Determine the (x, y) coordinate at the center of the cell enclosing the given text.  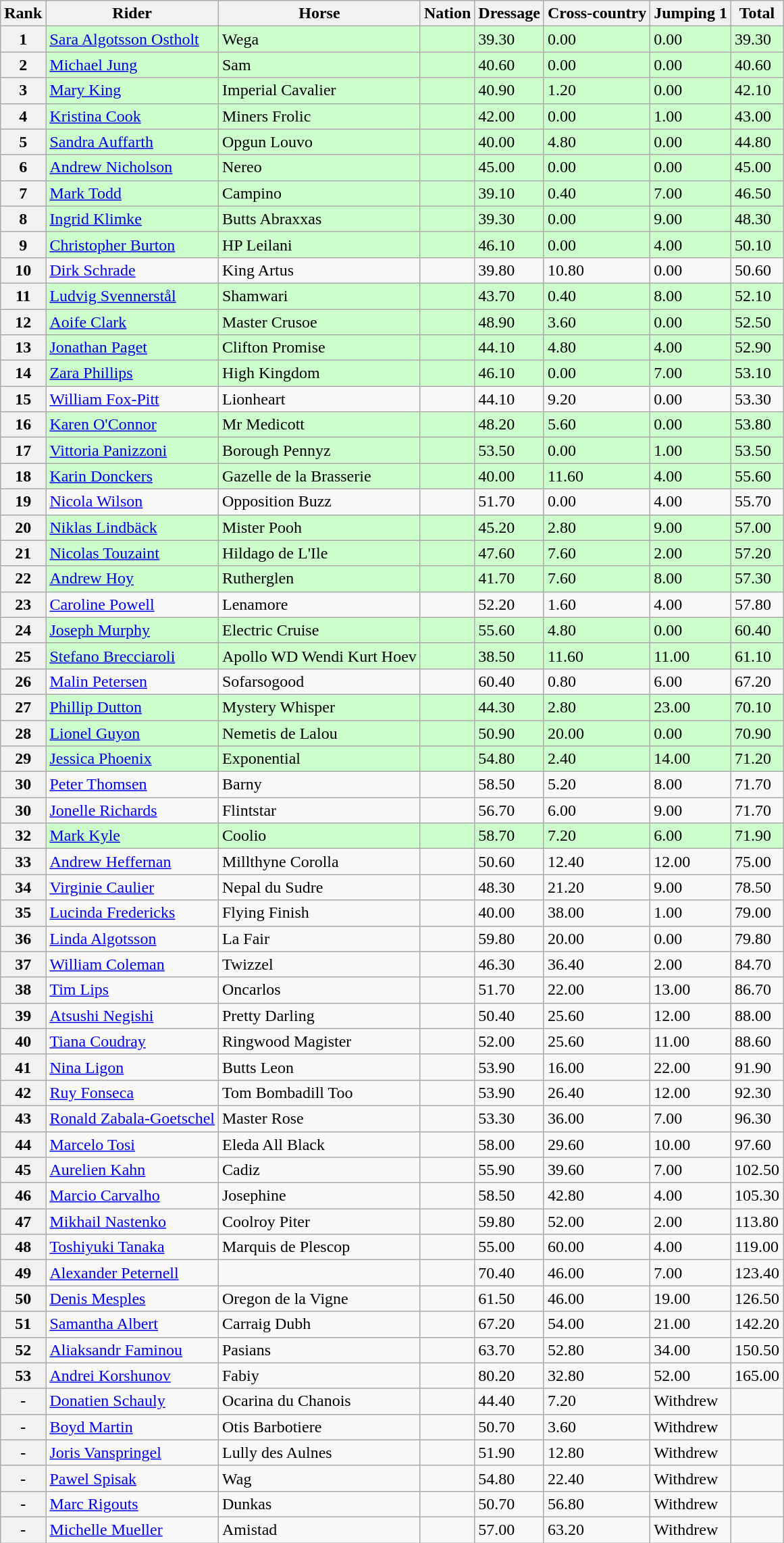
20 (23, 527)
19 (23, 502)
2 (23, 65)
39 (23, 1016)
150.50 (756, 1350)
7 (23, 193)
142.20 (756, 1324)
53.10 (756, 373)
Lionheart (319, 399)
Miners Frolic (319, 116)
Andrew Hoy (132, 579)
Twizzel (319, 964)
Dunkas (319, 1504)
Nicolas Touzaint (132, 553)
Marcelo Tosi (132, 1145)
48 (23, 1247)
16.00 (597, 1067)
40 (23, 1041)
17 (23, 450)
Jumping 1 (691, 14)
Kristina Cook (132, 116)
Boyd Martin (132, 1427)
34.00 (691, 1350)
Linda Algotsson (132, 939)
Tiana Coudray (132, 1041)
123.40 (756, 1273)
Tom Bombadill Too (319, 1093)
37 (23, 964)
88.60 (756, 1041)
39.10 (509, 193)
50.40 (509, 1016)
75.00 (756, 862)
Andrew Nicholson (132, 167)
57.20 (756, 553)
21.20 (597, 887)
Aoife Clark (132, 322)
William Fox-Pitt (132, 399)
21.00 (691, 1324)
42 (23, 1093)
Karen O'Connor (132, 425)
53.80 (756, 425)
3 (23, 90)
Rank (23, 14)
24 (23, 630)
46 (23, 1196)
Ludvig Svennerstål (132, 296)
57.30 (756, 579)
Rutherglen (319, 579)
79.00 (756, 913)
47.60 (509, 553)
12.80 (597, 1453)
Electric Cruise (319, 630)
Samantha Albert (132, 1324)
Mikhail Nastenko (132, 1222)
52.20 (509, 604)
44 (23, 1145)
55.00 (509, 1247)
Donatien Schauly (132, 1401)
Denis Mesples (132, 1299)
51.90 (509, 1453)
63.70 (509, 1350)
26 (23, 681)
High Kingdom (319, 373)
Marquis de Plescop (319, 1247)
39.60 (597, 1170)
Sofarsogood (319, 681)
79.80 (756, 939)
Joris Vanspringel (132, 1453)
Tim Lips (132, 990)
19.00 (691, 1299)
41 (23, 1067)
Wag (319, 1478)
43 (23, 1118)
44.80 (756, 142)
61.50 (509, 1299)
23.00 (691, 707)
70.10 (756, 707)
Nicola Wilson (132, 502)
Eleda All Black (319, 1145)
Nepal du Sudre (319, 887)
26.40 (597, 1093)
La Fair (319, 939)
2.40 (597, 759)
51 (23, 1324)
14.00 (691, 759)
HP Leilani (319, 244)
9 (23, 244)
Virginie Caulier (132, 887)
Ingrid Klimke (132, 219)
12.40 (597, 862)
52.10 (756, 296)
10.80 (597, 270)
36.40 (597, 964)
Stefano Brecciaroli (132, 656)
16 (23, 425)
10 (23, 270)
Gazelle de la Brasserie (319, 476)
32.80 (597, 1376)
Otis Barbotiere (319, 1427)
119.00 (756, 1247)
13.00 (691, 990)
Amistad (319, 1529)
Mark Todd (132, 193)
55.70 (756, 502)
Phillip Dutton (132, 707)
58.00 (509, 1145)
5.20 (597, 785)
52.50 (756, 322)
61.10 (756, 656)
126.50 (756, 1299)
22.40 (597, 1478)
Jessica Phoenix (132, 759)
Borough Pennyz (319, 450)
Vittoria Panizzoni (132, 450)
56.80 (597, 1504)
43.00 (756, 116)
42.10 (756, 90)
Lully des Aulnes (319, 1453)
38.50 (509, 656)
Peter Thomsen (132, 785)
54.00 (597, 1324)
Apollo WD Wendi Kurt Hoev (319, 656)
5.60 (597, 425)
Pasians (319, 1350)
52.80 (597, 1350)
Mary King (132, 90)
Campino (319, 193)
57.80 (756, 604)
Nina Ligon (132, 1067)
29 (23, 759)
Opposition Buzz (319, 502)
8 (23, 219)
70.40 (509, 1273)
Clifton Promise (319, 348)
4 (23, 116)
Lenamore (319, 604)
Oncarlos (319, 990)
Aurelien Kahn (132, 1170)
Lionel Guyon (132, 733)
Andrei Korshunov (132, 1376)
113.80 (756, 1222)
Sara Algotsson Ostholt (132, 39)
38 (23, 990)
47 (23, 1222)
21 (23, 553)
Nation (447, 14)
Marcio Carvalho (132, 1196)
96.30 (756, 1118)
46.30 (509, 964)
Mark Kyle (132, 836)
70.90 (756, 733)
33 (23, 862)
42.00 (509, 116)
53 (23, 1376)
Ronald Zabala-Goetschel (132, 1118)
Flintstar (319, 810)
50.10 (756, 244)
102.50 (756, 1170)
29.60 (597, 1145)
52 (23, 1350)
78.50 (756, 887)
Butts Leon (319, 1067)
Ocarina du Chanois (319, 1401)
Marc Rigouts (132, 1504)
45.20 (509, 527)
Toshiyuki Tanaka (132, 1247)
43.70 (509, 296)
Ringwood Magister (319, 1041)
Shamwari (319, 296)
Flying Finish (319, 913)
Pawel Spisak (132, 1478)
55.90 (509, 1170)
11 (23, 296)
165.00 (756, 1376)
49 (23, 1273)
12 (23, 322)
Coolio (319, 836)
84.70 (756, 964)
60.00 (597, 1247)
91.90 (756, 1067)
Oregon de la Vigne (319, 1299)
18 (23, 476)
48.90 (509, 322)
5 (23, 142)
Lucinda Fredericks (132, 913)
Cadiz (319, 1170)
Sam (319, 65)
42.80 (597, 1196)
0.80 (597, 681)
44.40 (509, 1401)
Jonelle Richards (132, 810)
Dressage (509, 14)
80.20 (509, 1376)
105.30 (756, 1196)
36.00 (597, 1118)
32 (23, 836)
Rider (132, 14)
Master Crusoe (319, 322)
44.30 (509, 707)
15 (23, 399)
36 (23, 939)
50.90 (509, 733)
92.30 (756, 1093)
Mr Medicott (319, 425)
86.70 (756, 990)
Master Rose (319, 1118)
King Artus (319, 270)
41.70 (509, 579)
63.20 (597, 1529)
38.00 (597, 913)
28 (23, 733)
Jonathan Paget (132, 348)
Carraig Dubh (319, 1324)
Aliaksandr Faminou (132, 1350)
40.90 (509, 90)
Pretty Darling (319, 1016)
6 (23, 167)
Zara Phillips (132, 373)
50 (23, 1299)
34 (23, 887)
97.60 (756, 1145)
71.20 (756, 759)
Mister Pooh (319, 527)
Nemetis de Lalou (319, 733)
Millthyne Corolla (319, 862)
88.00 (756, 1016)
Total (756, 14)
52.90 (756, 348)
Imperial Cavalier (319, 90)
Cross-country (597, 14)
Hildago de L'Ile (319, 553)
22 (23, 579)
10.00 (691, 1145)
Exponential (319, 759)
Horse (319, 14)
1.60 (597, 604)
14 (23, 373)
Michael Jung (132, 65)
39.80 (509, 270)
1.20 (597, 90)
23 (23, 604)
Michelle Mueller (132, 1529)
Josephine (319, 1196)
Nereo (319, 167)
Butts Abraxxas (319, 219)
58.70 (509, 836)
Sandra Auffarth (132, 142)
Alexander Peternell (132, 1273)
Andrew Heffernan (132, 862)
Malin Petersen (132, 681)
Niklas Lindbäck (132, 527)
71.90 (756, 836)
Joseph Murphy (132, 630)
25 (23, 656)
Karin Donckers (132, 476)
Coolroy Piter (319, 1222)
William Coleman (132, 964)
35 (23, 913)
Atsushi Negishi (132, 1016)
48.20 (509, 425)
Fabiy (319, 1376)
46.50 (756, 193)
Opgun Louvo (319, 142)
9.20 (597, 399)
1 (23, 39)
13 (23, 348)
Wega (319, 39)
56.70 (509, 810)
27 (23, 707)
Barny (319, 785)
Dirk Schrade (132, 270)
Caroline Powell (132, 604)
45 (23, 1170)
Christopher Burton (132, 244)
Ruy Fonseca (132, 1093)
Mystery Whisper (319, 707)
